Return [x, y] of the center of cell containing provided text 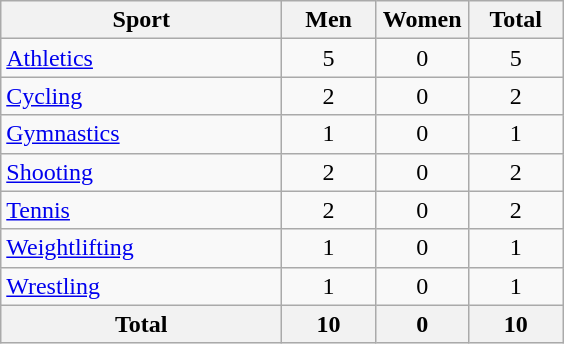
Sport [142, 20]
Cycling [142, 96]
Wrestling [142, 286]
Athletics [142, 58]
Gymnastics [142, 134]
Men [329, 20]
Women [422, 20]
Weightlifting [142, 248]
Tennis [142, 210]
Shooting [142, 172]
